Determine the (X, Y) coordinate at the center of the cell enclosing the given text.  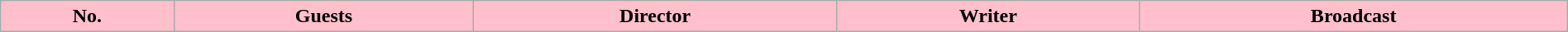
Guests (324, 16)
No. (88, 16)
Broadcast (1353, 16)
Writer (989, 16)
Director (655, 16)
